Scan for the cell matching the given text and deliver its [x, y] coordinate at center. 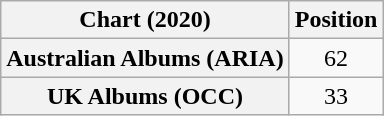
33 [336, 96]
UK Albums (OCC) [145, 96]
Chart (2020) [145, 20]
62 [336, 58]
Position [336, 20]
Australian Albums (ARIA) [145, 58]
